Provide the (X, Y) coordinate of the cell's center where the given text is located.  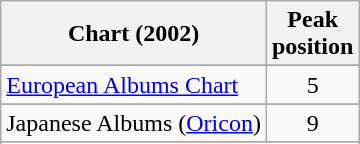
5 (312, 85)
9 (312, 123)
Japanese Albums (Oricon) (134, 123)
Peakposition (312, 34)
Chart (2002) (134, 34)
European Albums Chart (134, 85)
